For the text-containing cell, return its midpoint in (X, Y) coordinate format. 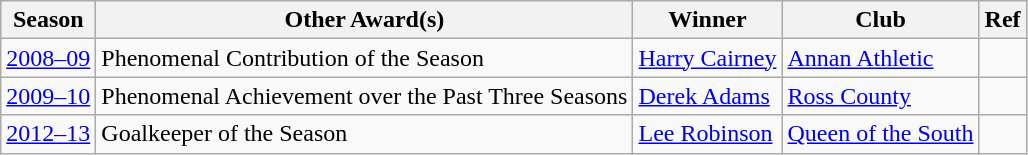
Club (880, 20)
Other Award(s) (364, 20)
Winner (708, 20)
2008–09 (48, 58)
Harry Cairney (708, 58)
Annan Athletic (880, 58)
Ross County (880, 96)
Phenomenal Contribution of the Season (364, 58)
Phenomenal Achievement over the Past Three Seasons (364, 96)
Lee Robinson (708, 134)
Goalkeeper of the Season (364, 134)
2012–13 (48, 134)
Season (48, 20)
Queen of the South (880, 134)
Ref (1002, 20)
Derek Adams (708, 96)
2009–10 (48, 96)
